Determine the [x, y] coordinate at the center of the cell enclosing the given text.  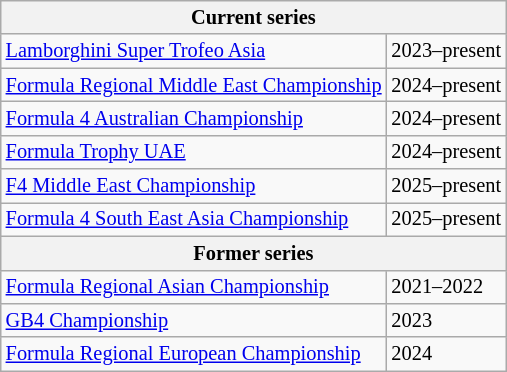
2021–2022 [446, 287]
Formula Regional European Championship [194, 354]
2024 [446, 354]
Formula Trophy UAE [194, 152]
2023 [446, 320]
Formula 4 Australian Championship [194, 118]
F4 Middle East Championship [194, 186]
2023–present [446, 51]
Formula 4 South East Asia Championship [194, 219]
Current series [254, 17]
Lamborghini Super Trofeo Asia [194, 51]
Former series [254, 253]
Formula Regional Middle East Championship [194, 85]
GB4 Championship [194, 320]
Formula Regional Asian Championship [194, 287]
